Capture the cell that displays the provided text and extract its [x, y] central coordinate. 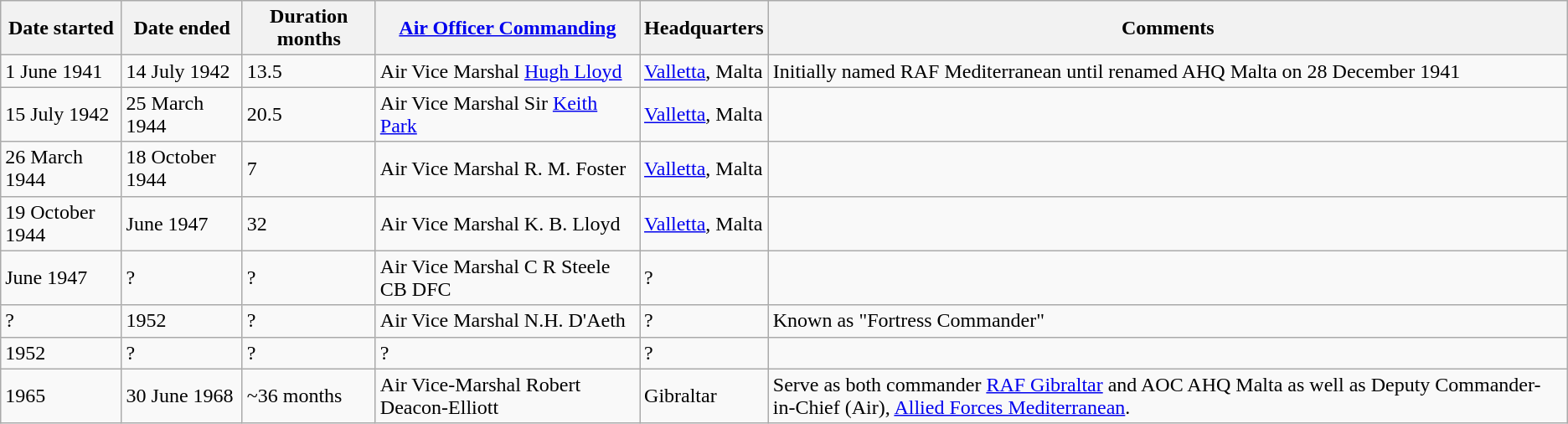
Duration months [308, 28]
19 October 1944 [61, 223]
25 March 1944 [182, 114]
15 July 1942 [61, 114]
18 October 1944 [182, 169]
Air Vice Marshal Sir Keith Park [508, 114]
32 [308, 223]
Initially named RAF Mediterranean until renamed AHQ Malta on 28 December 1941 [1168, 71]
Air Vice Marshal K. B. Lloyd [508, 223]
1 June 1941 [61, 71]
1965 [61, 396]
30 June 1968 [182, 396]
7 [308, 169]
20.5 [308, 114]
14 July 1942 [182, 71]
Air Vice-Marshal Robert Deacon-Elliott [508, 396]
Air Vice Marshal N.H. D'Aeth [508, 321]
Headquarters [704, 28]
Air Officer Commanding [508, 28]
Date started [61, 28]
Air Vice Marshal Hugh Lloyd [508, 71]
Air Vice Marshal C R Steele CB DFC [508, 278]
26 March 1944 [61, 169]
Comments [1168, 28]
Air Vice Marshal R. M. Foster [508, 169]
13.5 [308, 71]
Gibraltar [704, 396]
Serve as both commander RAF Gibraltar and AOC AHQ Malta as well as Deputy Commander-in-Chief (Air), Allied Forces Mediterranean. [1168, 396]
Known as "Fortress Commander" [1168, 321]
Date ended [182, 28]
~36 months [308, 396]
